Detect which cell encompasses the target text, then output its [X, Y] center coordinate. 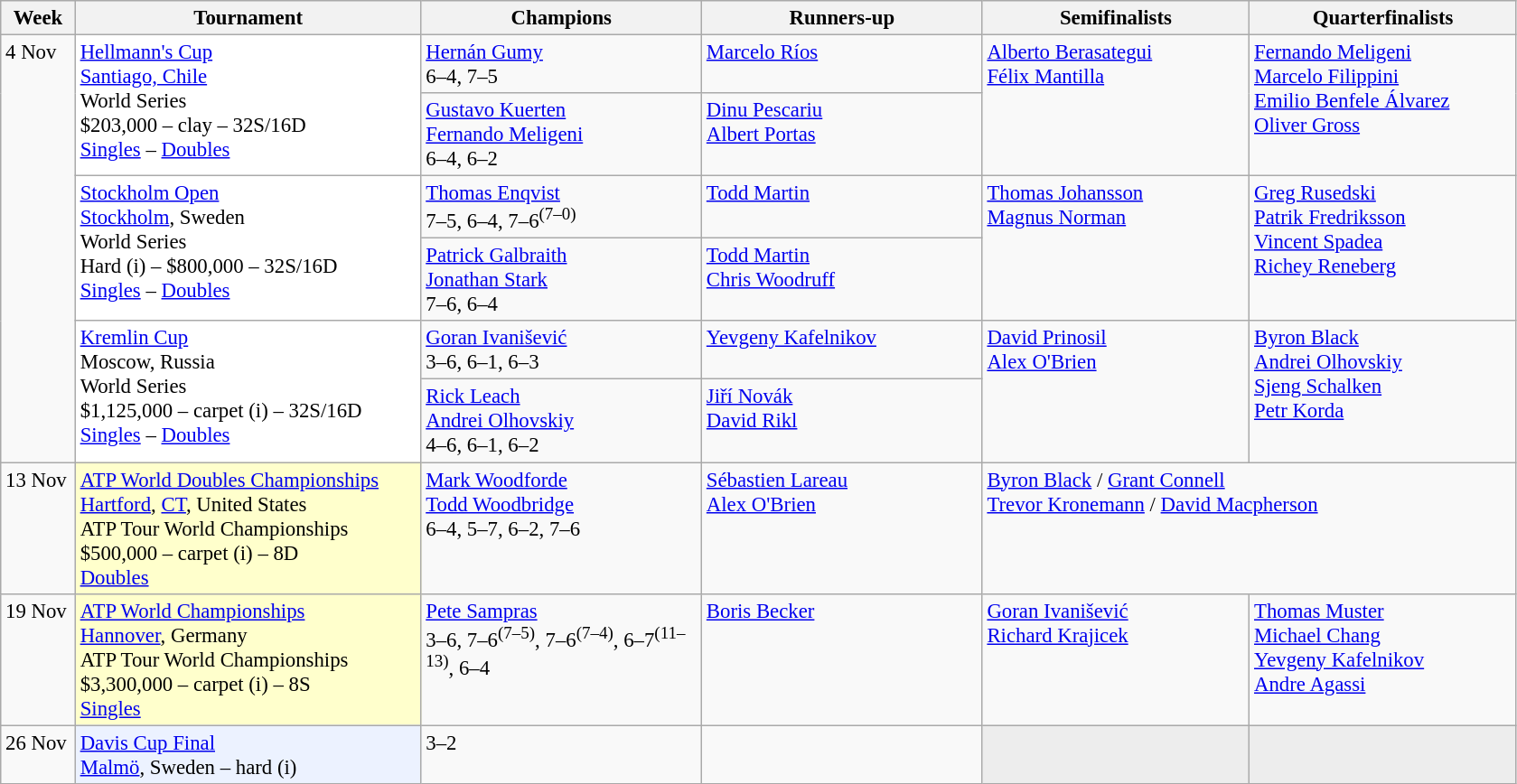
26 Nov [38, 755]
Greg Rusedski Patrik Fredriksson Vincent Spadea Richey Reneberg [1383, 249]
Todd Martin Chris Woodruff [842, 280]
Hellmann's Cup Santiago, ChileWorld Series$203,000 – clay – 32S/16DSingles – Doubles [248, 106]
Hernán Gumy 6–4, 7–5 [562, 65]
Dinu Pescariu Albert Portas [842, 135]
David Prinosil Alex O'Brien [1116, 392]
ATP World Doubles Championships Hartford, CT, United StatesATP Tour World Championships$500,000 – carpet (i) – 8DDoubles [248, 528]
Gustavo Kuerten Fernando Meligeni 6–4, 6–2 [562, 135]
Patrick Galbraith Jonathan Stark 7–6, 6–4 [562, 280]
Tournament [248, 18]
ATP World Championships Hannover, GermanyATP Tour World Championships$3,300,000 – carpet (i) – 8SSingles [248, 659]
4 Nov [38, 249]
Byron Black Andrei Olhovskiy Sjeng Schalken Petr Korda [1383, 392]
Byron Black / Grant Connell Trevor Kronemann / David Macpherson [1249, 528]
Thomas Enqvist 7–5, 6–4, 7–6(7–0) [562, 208]
Goran Ivanišević 3–6, 6–1, 6–3 [562, 350]
13 Nov [38, 528]
Goran Ivanišević Richard Krajicek [1116, 659]
Todd Martin [842, 208]
Jiří Novák David Rikl [842, 421]
Thomas Johansson Magnus Norman [1116, 249]
Week [38, 18]
Davis Cup Final Malmö, Sweden – hard (i) [248, 755]
3–2 [562, 755]
Fernando Meligeni Marcelo Filippini Emilio Benfele Álvarez Oliver Gross [1383, 106]
Boris Becker [842, 659]
Semifinalists [1116, 18]
Kremlin Cup Moscow, RussiaWorld Series$1,125,000 – carpet (i) – 32S/16DSingles – Doubles [248, 392]
Quarterfinalists [1383, 18]
Stockholm Open Stockholm, SwedenWorld SeriesHard (i) – $800,000 – 32S/16DSingles – Doubles [248, 249]
Champions [562, 18]
19 Nov [38, 659]
Marcelo Ríos [842, 65]
Runners-up [842, 18]
Pete Sampras 3–6, 7–6(7–5), 7–6(7–4), 6–7(11–13), 6–4 [562, 659]
Rick Leach Andrei Olhovskiy 4–6, 6–1, 6–2 [562, 421]
Sébastien Lareau Alex O'Brien [842, 528]
Thomas Muster Michael Chang Yevgeny Kafelnikov Andre Agassi [1383, 659]
Mark Woodforde Todd Woodbridge6–4, 5–7, 6–2, 7–6 [562, 528]
Alberto Berasategui Félix Mantilla [1116, 106]
Yevgeny Kafelnikov [842, 350]
